Capture the cell that displays the provided text and extract its [X, Y] central coordinate. 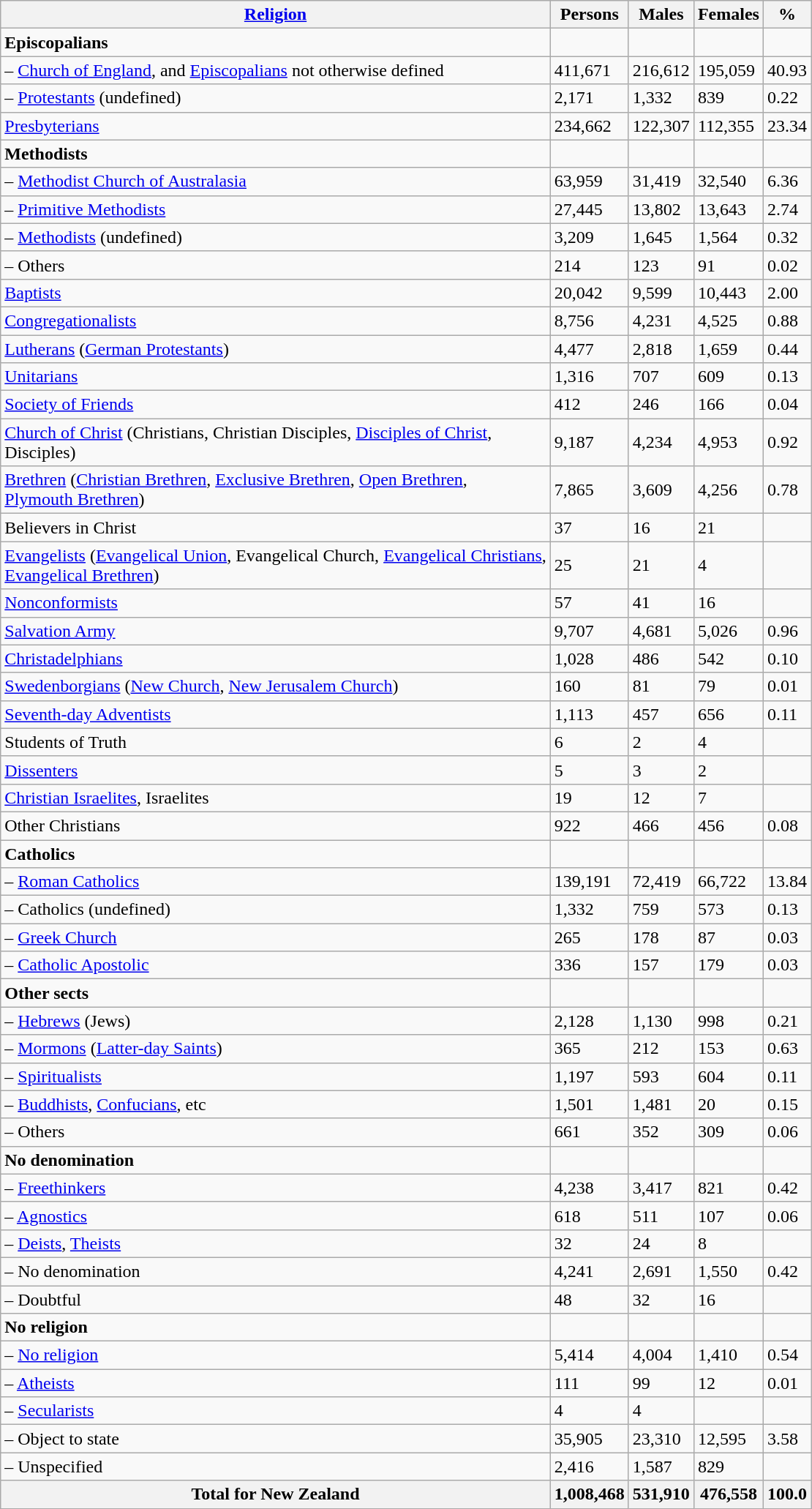
9,599 [661, 293]
3,417 [661, 1188]
Evangelists (Evangelical Union, Evangelical Church, Evangelical Christians,Evangelical Brethren) [276, 565]
829 [729, 1467]
265 [590, 937]
Total for New Zealand [276, 1494]
– Object to state [276, 1439]
19 [590, 798]
4,234 [661, 442]
1,028 [590, 659]
23,310 [661, 1439]
0.92 [787, 442]
– Doubtful [276, 1299]
1,481 [661, 1104]
Catholics [276, 854]
1,587 [661, 1467]
6 [590, 742]
– Greek Church [276, 937]
1,645 [661, 237]
Baptists [276, 293]
5,414 [590, 1355]
Episcopalians [276, 42]
336 [590, 965]
195,059 [729, 70]
352 [661, 1132]
No denomination [276, 1160]
4,004 [661, 1355]
41 [661, 603]
1,550 [729, 1271]
– No religion [276, 1355]
3,609 [661, 490]
0.10 [787, 659]
Christian Israelites, Israelites [276, 798]
2.74 [787, 209]
Lutherans (German Protestants) [276, 349]
– Primitive Methodists [276, 209]
0.63 [787, 1049]
1,130 [661, 1021]
365 [590, 1049]
Seventh-day Adventists [276, 714]
5 [590, 770]
456 [729, 825]
476,558 [729, 1494]
Salvation Army [276, 631]
25 [590, 565]
79 [729, 686]
4,525 [729, 321]
35,905 [590, 1439]
Dissenters [276, 770]
0.54 [787, 1355]
23.34 [787, 126]
139,191 [590, 882]
Religion [276, 15]
122,307 [661, 126]
214 [590, 265]
24 [661, 1243]
542 [729, 659]
457 [661, 714]
0.22 [787, 98]
87 [729, 937]
No religion [276, 1328]
– Catholic Apostolic [276, 965]
821 [729, 1188]
2,171 [590, 98]
– Catholics (undefined) [276, 910]
81 [661, 686]
4,231 [661, 321]
– Deists, Theists [276, 1243]
0.96 [787, 631]
– Roman Catholics [276, 882]
246 [661, 405]
160 [590, 686]
– Unspecified [276, 1467]
707 [661, 377]
12,595 [729, 1439]
8,756 [590, 321]
% [787, 15]
0.04 [787, 405]
1,113 [590, 714]
Brethren (Christian Brethren, Exclusive Brethren, Open Brethren,Plymouth Brethren) [276, 490]
0.88 [787, 321]
– Spiritualists [276, 1076]
2.00 [787, 293]
– Protestants (undefined) [276, 98]
4,477 [590, 349]
Males [661, 15]
922 [590, 825]
Christadelphians [276, 659]
100.0 [787, 1494]
91 [729, 265]
0.02 [787, 265]
4,953 [729, 442]
216,612 [661, 70]
– Hebrews (Jews) [276, 1021]
Persons [590, 15]
Students of Truth [276, 742]
Unitarians [276, 377]
2,416 [590, 1467]
99 [661, 1383]
– Mormons (Latter-day Saints) [276, 1049]
Believers in Christ [276, 528]
166 [729, 405]
0.15 [787, 1104]
3.58 [787, 1439]
– No denomination [276, 1271]
13,643 [729, 209]
759 [661, 910]
Nonconformists [276, 603]
6.36 [787, 181]
– Freethinkers [276, 1188]
40.93 [787, 70]
661 [590, 1132]
20,042 [590, 293]
2,691 [661, 1271]
1,197 [590, 1076]
13.84 [787, 882]
0.44 [787, 349]
– Buddhists, Confucians, etc [276, 1104]
7 [729, 798]
Methodists [276, 154]
31,419 [661, 181]
– Church of England, and Episcopalians not otherwise defined [276, 70]
573 [729, 910]
123 [661, 265]
998 [729, 1021]
72,419 [661, 882]
1,501 [590, 1104]
Other sects [276, 993]
466 [661, 825]
511 [661, 1216]
Females [729, 15]
1,316 [590, 377]
27,445 [590, 209]
9,187 [590, 442]
1,008,468 [590, 1494]
0.21 [787, 1021]
604 [729, 1076]
157 [661, 965]
Other Christians [276, 825]
63,959 [590, 181]
– Methodists (undefined) [276, 237]
618 [590, 1216]
234,662 [590, 126]
212 [661, 1049]
66,722 [729, 882]
593 [661, 1076]
2,128 [590, 1021]
4,238 [590, 1188]
10,443 [729, 293]
– Agnostics [276, 1216]
– Atheists [276, 1383]
Society of Friends [276, 405]
839 [729, 98]
5,026 [729, 631]
531,910 [661, 1494]
32,540 [729, 181]
2,818 [661, 349]
37 [590, 528]
153 [729, 1049]
112,355 [729, 126]
1,410 [729, 1355]
656 [729, 714]
0.08 [787, 825]
– Methodist Church of Australasia [276, 181]
178 [661, 937]
3,209 [590, 237]
4,241 [590, 1271]
111 [590, 1383]
48 [590, 1299]
20 [729, 1104]
0.78 [787, 490]
412 [590, 405]
Church of Christ (Christians, Christian Disciples, Disciples of Christ,Disciples) [276, 442]
7,865 [590, 490]
0.32 [787, 237]
Swedenborgians (New Church, New Jerusalem Church) [276, 686]
309 [729, 1132]
107 [729, 1216]
13,802 [661, 209]
4,256 [729, 490]
1,564 [729, 237]
Presbyterians [276, 126]
9,707 [590, 631]
411,671 [590, 70]
486 [661, 659]
4,681 [661, 631]
Congregationalists [276, 321]
8 [729, 1243]
57 [590, 603]
1,659 [729, 349]
– Secularists [276, 1411]
609 [729, 377]
3 [661, 770]
179 [729, 965]
